Determine the [x, y] coordinate at the center of the cell enclosing the given text.  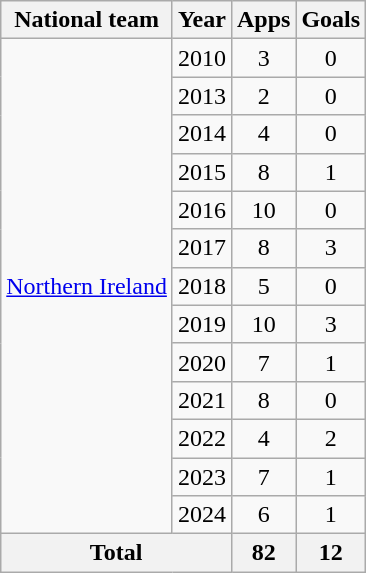
2010 [202, 58]
2020 [202, 362]
2014 [202, 134]
2015 [202, 172]
Northern Ireland [87, 286]
82 [263, 553]
12 [331, 553]
2023 [202, 477]
Goals [331, 20]
2016 [202, 210]
2017 [202, 248]
2013 [202, 96]
Year [202, 20]
2018 [202, 286]
2022 [202, 438]
National team [87, 20]
Apps [263, 20]
Total [116, 553]
2021 [202, 400]
2019 [202, 324]
5 [263, 286]
6 [263, 515]
2024 [202, 515]
